Return the (x, y) coordinate for the center point of the cell that contains the specified text.  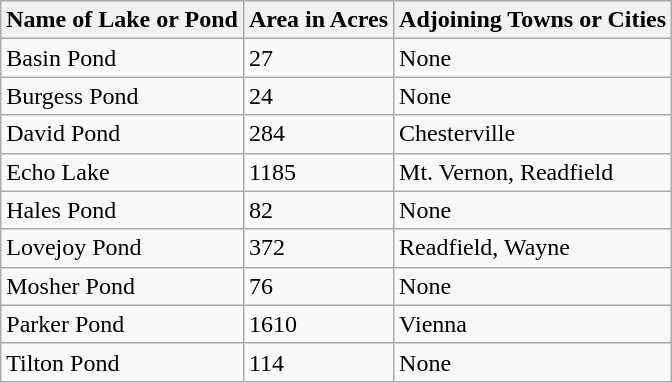
Parker Pond (122, 324)
82 (318, 210)
114 (318, 362)
Basin Pond (122, 58)
Name of Lake or Pond (122, 20)
1185 (318, 172)
Lovejoy Pond (122, 248)
Vienna (533, 324)
Burgess Pond (122, 96)
Tilton Pond (122, 362)
David Pond (122, 134)
76 (318, 286)
Echo Lake (122, 172)
Hales Pond (122, 210)
Readfield, Wayne (533, 248)
Area in Acres (318, 20)
Adjoining Towns or Cities (533, 20)
1610 (318, 324)
Mosher Pond (122, 286)
372 (318, 248)
27 (318, 58)
Chesterville (533, 134)
24 (318, 96)
284 (318, 134)
Mt. Vernon, Readfield (533, 172)
